Output the (x, y) coordinate of the center of the cell containing the given text.  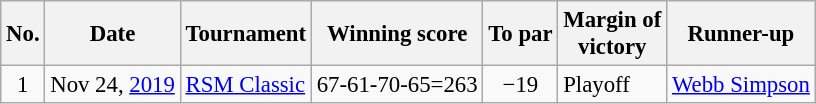
To par (520, 34)
Webb Simpson (742, 85)
Date (112, 34)
Nov 24, 2019 (112, 85)
Margin ofvictory (612, 34)
−19 (520, 85)
Winning score (397, 34)
Tournament (246, 34)
67-61-70-65=263 (397, 85)
1 (23, 85)
Playoff (612, 85)
No. (23, 34)
Runner-up (742, 34)
RSM Classic (246, 85)
